For the text-containing cell, return its midpoint in [X, Y] coordinate format. 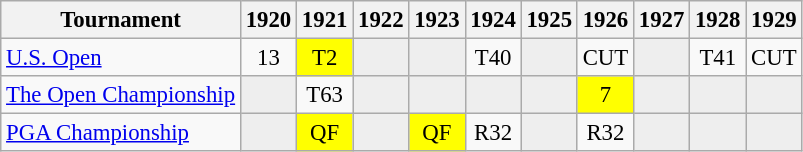
1926 [605, 20]
The Open Championship [121, 95]
T2 [325, 58]
1920 [268, 20]
7 [605, 95]
PGA Championship [121, 133]
Tournament [121, 20]
1923 [437, 20]
13 [268, 58]
1928 [718, 20]
1921 [325, 20]
1924 [493, 20]
T40 [493, 58]
U.S. Open [121, 58]
T41 [718, 58]
1929 [774, 20]
1922 [381, 20]
T63 [325, 95]
1927 [661, 20]
1925 [549, 20]
